For the text-containing cell, return its midpoint in [X, Y] coordinate format. 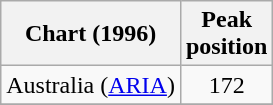
172 [226, 85]
Peakposition [226, 34]
Chart (1996) [91, 34]
Australia (ARIA) [91, 85]
